Capture the cell that displays the provided text and extract its (x, y) central coordinate. 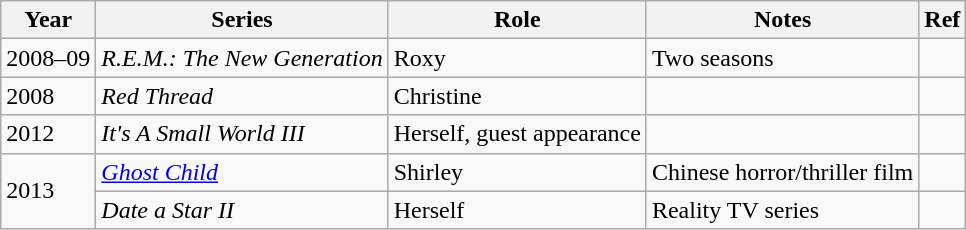
Chinese horror/thriller film (782, 172)
Reality TV series (782, 210)
Ref (942, 20)
2008 (48, 96)
Two seasons (782, 58)
2013 (48, 191)
Red Thread (242, 96)
Christine (517, 96)
It's A Small World III (242, 134)
R.E.M.: The New Generation (242, 58)
Shirley (517, 172)
2008–09 (48, 58)
Notes (782, 20)
Year (48, 20)
Ghost Child (242, 172)
Date a Star II (242, 210)
Herself, guest appearance (517, 134)
Series (242, 20)
Role (517, 20)
Herself (517, 210)
Roxy (517, 58)
2012 (48, 134)
